For the text-containing cell, return its midpoint in [x, y] coordinate format. 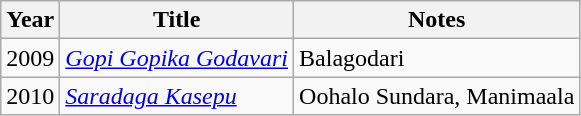
2010 [30, 96]
Oohalo Sundara, Manimaala [437, 96]
Notes [437, 20]
Gopi Gopika Godavari [177, 58]
Year [30, 20]
2009 [30, 58]
Balagodari [437, 58]
Saradaga Kasepu [177, 96]
Title [177, 20]
